For the text-containing cell, return its midpoint in (x, y) coordinate format. 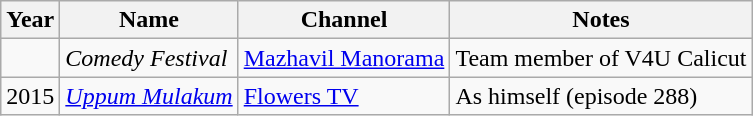
Comedy Festival (149, 58)
2015 (30, 96)
Channel (344, 20)
Name (149, 20)
Team member of V4U Calicut (601, 58)
Uppum Mulakum (149, 96)
As himself (episode 288) (601, 96)
Notes (601, 20)
Year (30, 20)
Flowers TV (344, 96)
Mazhavil Manorama (344, 58)
